Output the (X, Y) coordinate of the center of the cell containing the given text.  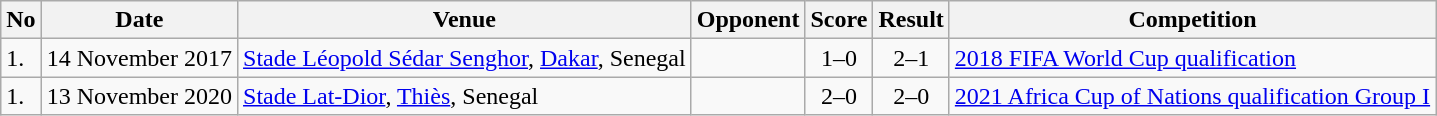
Score (839, 20)
Venue (465, 20)
Opponent (748, 20)
2–1 (911, 58)
Result (911, 20)
1–0 (839, 58)
Date (139, 20)
2021 Africa Cup of Nations qualification Group I (1192, 96)
14 November 2017 (139, 58)
Stade Lat-Dior, Thiès, Senegal (465, 96)
No (21, 20)
Competition (1192, 20)
Stade Léopold Sédar Senghor, Dakar, Senegal (465, 58)
2018 FIFA World Cup qualification (1192, 58)
13 November 2020 (139, 96)
